For the text-containing cell, return its midpoint in (X, Y) coordinate format. 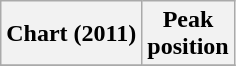
Chart (2011) (72, 34)
Peakposition (188, 34)
